Extract the [x, y] coordinate from the center of the cell holding the provided text.  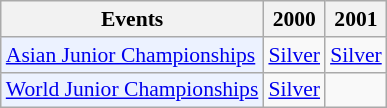
Events [132, 19]
2001 [356, 19]
World Junior Championships [132, 90]
Asian Junior Championships [132, 55]
2000 [294, 19]
